Return the (x, y) coordinate for the center point of the cell that contains the specified text.  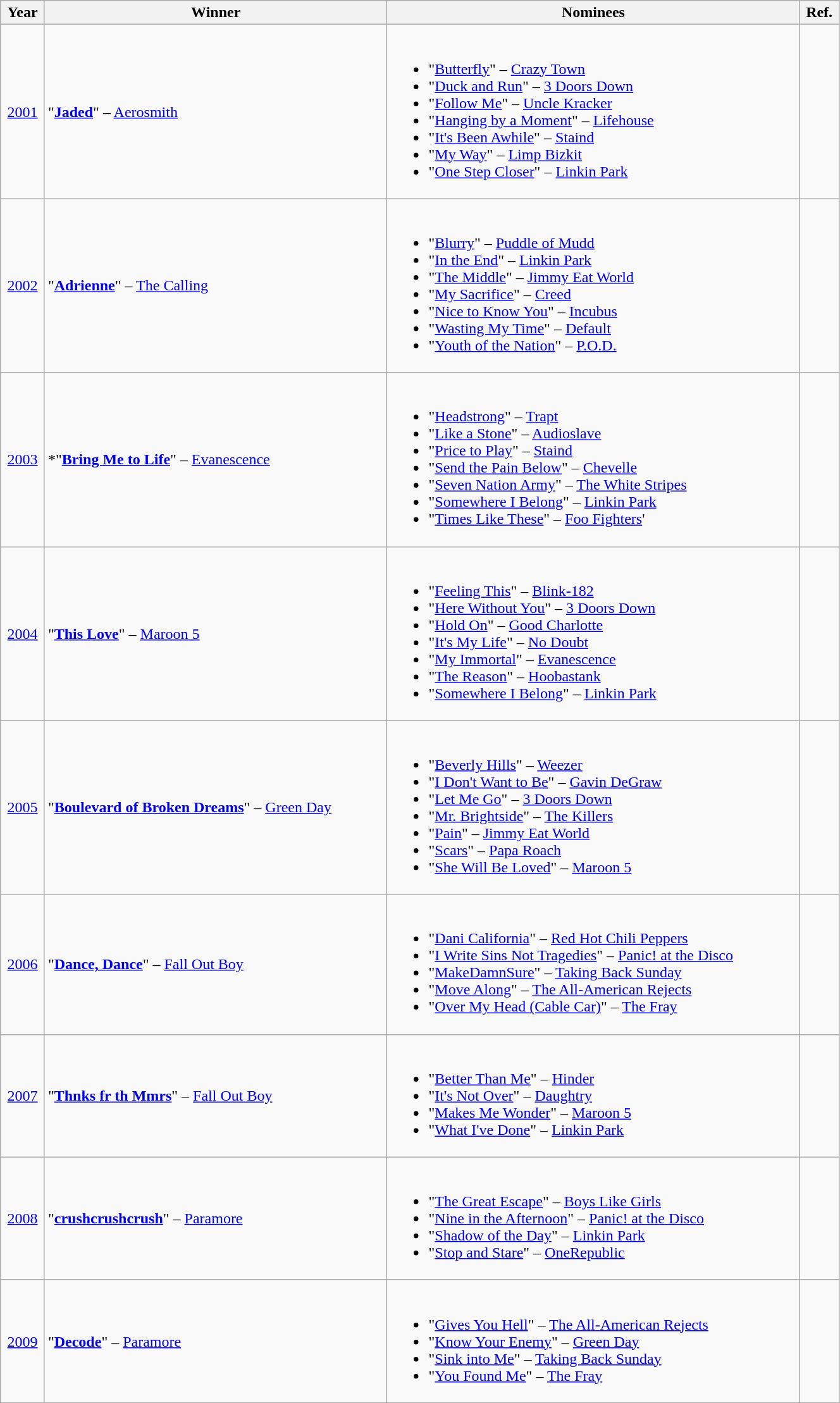
"Jaded" – Aerosmith (216, 111)
Winner (216, 13)
"This Love" – Maroon 5 (216, 634)
"Better Than Me" – Hinder"It's Not Over" – Daughtry"Makes Me Wonder" – Maroon 5"What I've Done" – Linkin Park (593, 1096)
"crushcrushcrush" – Paramore (216, 1218)
2003 (23, 459)
Nominees (593, 13)
2008 (23, 1218)
"Gives You Hell" – The All-American Rejects"Know Your Enemy" – Green Day"Sink into Me" – Taking Back Sunday"You Found Me" – The Fray (593, 1341)
"Decode" – Paramore (216, 1341)
"Boulevard of Broken Dreams" – Green Day (216, 807)
2006 (23, 964)
2001 (23, 111)
Year (23, 13)
"The Great Escape" – Boys Like Girls"Nine in the Afternoon" – Panic! at the Disco"Shadow of the Day" – Linkin Park"Stop and Stare" – OneRepublic (593, 1218)
Ref. (820, 13)
2004 (23, 634)
2007 (23, 1096)
*"Bring Me to Life" – Evanescence (216, 459)
2005 (23, 807)
"Dance, Dance" – Fall Out Boy (216, 964)
2009 (23, 1341)
"Thnks fr th Mmrs" – Fall Out Boy (216, 1096)
2002 (23, 286)
"Adrienne" – The Calling (216, 286)
